Capture the cell that displays the provided text and extract its (X, Y) central coordinate. 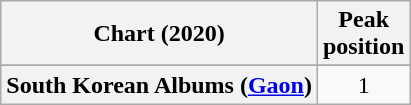
Chart (2020) (160, 34)
Peakposition (363, 34)
South Korean Albums (Gaon) (160, 85)
1 (363, 85)
